Capture the cell that displays the provided text and extract its (X, Y) central coordinate. 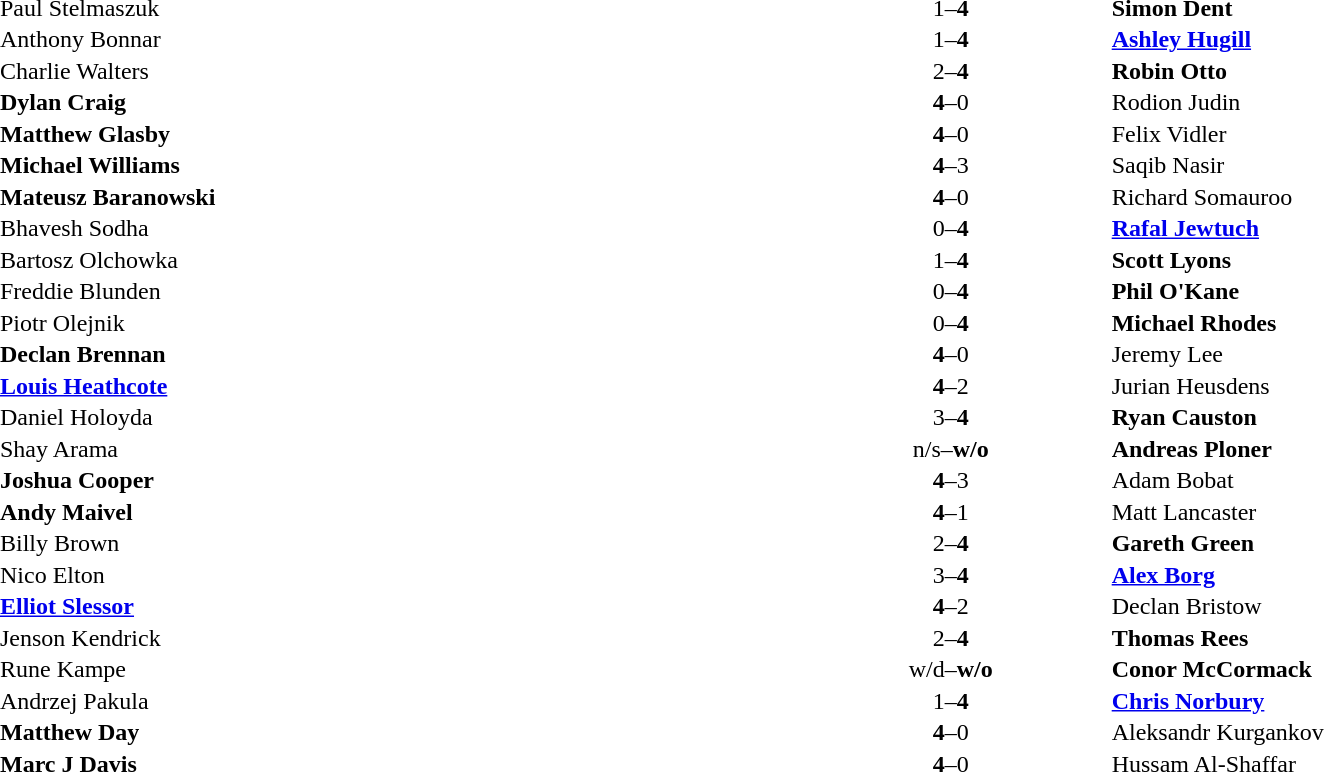
w/d–w/o (951, 669)
4–1 (951, 512)
n/s–w/o (951, 449)
